Detect which cell encompasses the target text, then output its (x, y) center coordinate. 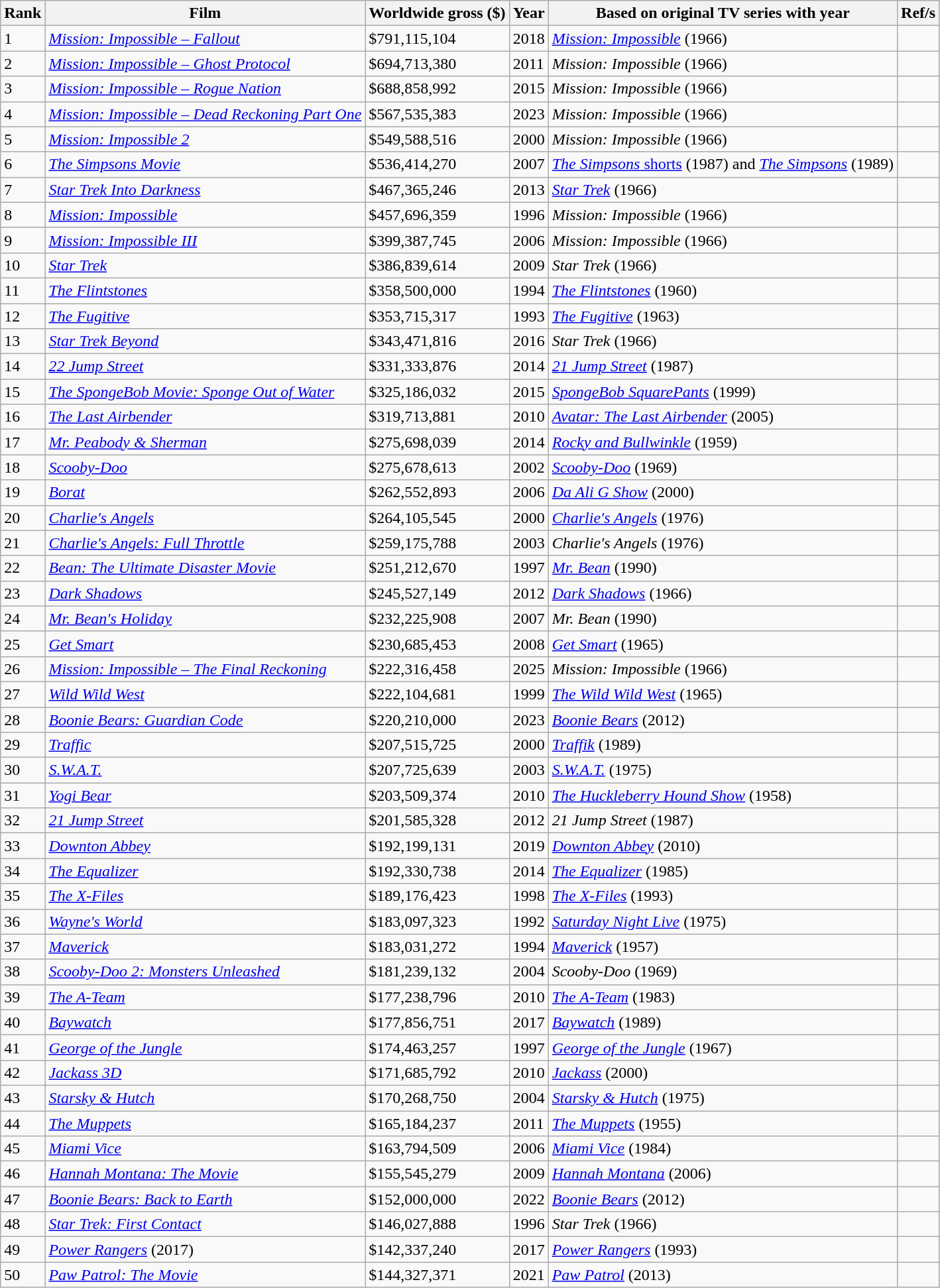
$142,337,240 (438, 1250)
$275,698,039 (438, 442)
$262,552,893 (438, 493)
Rocky and Bullwinkle (1959) (723, 442)
$144,327,371 (438, 1275)
The A-Team (1983) (723, 997)
Mission: Impossible – Dead Reckoning Part One (206, 114)
4 (23, 114)
$567,535,383 (438, 114)
18 (23, 467)
50 (23, 1275)
$183,031,272 (438, 947)
$203,509,374 (438, 795)
$181,239,132 (438, 972)
2008 (529, 644)
Charlie's Angels: Full Throttle (206, 543)
3 (23, 89)
Charlie's Angels (206, 518)
$165,184,237 (438, 1124)
Wayne's World (206, 921)
Star Trek: First Contact (206, 1224)
$264,105,545 (438, 518)
43 (23, 1098)
Jackass (2000) (723, 1073)
14 (23, 367)
$222,316,458 (438, 669)
1998 (529, 896)
$343,471,816 (438, 341)
Based on original TV series with year (723, 13)
44 (23, 1124)
$319,713,881 (438, 417)
Borat (206, 493)
Mission: Impossible III (206, 240)
George of the Jungle (1967) (723, 1047)
Maverick (206, 947)
13 (23, 341)
Scooby-Doo (206, 467)
Mission: Impossible (206, 215)
The SpongeBob Movie: Sponge Out of Water (206, 392)
11 (23, 290)
The Muppets (1955) (723, 1124)
The Simpsons shorts (1987) and The Simpsons (1989) (723, 164)
Boonie Bears: Guardian Code (206, 719)
$549,588,516 (438, 139)
2016 (529, 341)
Mission: Impossible – Ghost Protocol (206, 64)
Power Rangers (2017) (206, 1250)
Miami Vice (1984) (723, 1149)
8 (23, 215)
32 (23, 821)
The A-Team (206, 997)
$259,175,788 (438, 543)
Film (206, 13)
Star Trek Beyond (206, 341)
48 (23, 1224)
Downton Abbey (206, 846)
Dark Shadows (206, 593)
Star Trek (206, 265)
$177,856,751 (438, 1022)
The Simpsons Movie (206, 164)
33 (23, 846)
S.W.A.T. (1975) (723, 770)
45 (23, 1149)
$174,463,257 (438, 1047)
27 (23, 694)
$192,330,738 (438, 871)
$177,238,796 (438, 997)
Bean: The Ultimate Disaster Movie (206, 568)
36 (23, 921)
Ref/s (919, 13)
22 (23, 568)
40 (23, 1022)
Baywatch (206, 1022)
2019 (529, 846)
$163,794,509 (438, 1149)
The Fugitive (206, 316)
21 Jump Street (206, 821)
$251,212,670 (438, 568)
The Wild Wild West (1965) (723, 694)
34 (23, 871)
10 (23, 265)
Jackass 3D (206, 1073)
37 (23, 947)
Avatar: The Last Airbender (2005) (723, 417)
$353,715,317 (438, 316)
$694,713,380 (438, 64)
Miami Vice (206, 1149)
Hannah Montana (2006) (723, 1174)
$232,225,908 (438, 618)
$275,678,613 (438, 467)
Mission: Impossible – Rogue Nation (206, 89)
$399,387,745 (438, 240)
S.W.A.T. (206, 770)
$155,545,279 (438, 1174)
Da Ali G Show (2000) (723, 493)
Paw Patrol: The Movie (206, 1275)
15 (23, 392)
Get Smart (1965) (723, 644)
Maverick (1957) (723, 947)
20 (23, 518)
$201,585,328 (438, 821)
$245,527,149 (438, 593)
$189,176,423 (438, 896)
$791,115,104 (438, 38)
2025 (529, 669)
$358,500,000 (438, 290)
38 (23, 972)
5 (23, 139)
1993 (529, 316)
Downton Abbey (2010) (723, 846)
$152,000,000 (438, 1199)
Paw Patrol (2013) (723, 1275)
The Muppets (206, 1124)
Saturday Night Live (1975) (723, 921)
$207,515,725 (438, 745)
Power Rangers (1993) (723, 1250)
24 (23, 618)
$220,210,000 (438, 719)
Traffik (1989) (723, 745)
Starsky & Hutch (1975) (723, 1098)
26 (23, 669)
39 (23, 997)
The Fugitive (1963) (723, 316)
46 (23, 1174)
The Equalizer (206, 871)
$467,365,246 (438, 190)
$222,104,681 (438, 694)
$331,333,876 (438, 367)
Baywatch (1989) (723, 1022)
$457,696,359 (438, 215)
30 (23, 770)
SpongeBob SquarePants (1999) (723, 392)
$207,725,639 (438, 770)
9 (23, 240)
16 (23, 417)
George of the Jungle (206, 1047)
$536,414,270 (438, 164)
Traffic (206, 745)
Dark Shadows (1966) (723, 593)
The X-Files (206, 896)
Mission: Impossible – Fallout (206, 38)
12 (23, 316)
$171,685,792 (438, 1073)
22 Jump Street (206, 367)
Mission: Impossible – The Final Reckoning (206, 669)
23 (23, 593)
Year (529, 13)
Hannah Montana: The Movie (206, 1174)
41 (23, 1047)
The X-Files (1993) (723, 896)
19 (23, 493)
Worldwide gross ($) (438, 13)
$386,839,614 (438, 265)
1999 (529, 694)
The Huckleberry Hound Show (1958) (723, 795)
1992 (529, 921)
2018 (529, 38)
47 (23, 1199)
Rank (23, 13)
Scooby-Doo 2: Monsters Unleashed (206, 972)
$230,685,453 (438, 644)
31 (23, 795)
2022 (529, 1199)
1 (23, 38)
49 (23, 1250)
Mission: Impossible 2 (206, 139)
$325,186,032 (438, 392)
Starsky & Hutch (206, 1098)
21 (23, 543)
$688,858,992 (438, 89)
2013 (529, 190)
The Flintstones (1960) (723, 290)
2002 (529, 467)
2021 (529, 1275)
$146,027,888 (438, 1224)
7 (23, 190)
17 (23, 442)
28 (23, 719)
The Equalizer (1985) (723, 871)
Mr. Bean's Holiday (206, 618)
Wild Wild West (206, 694)
$192,199,131 (438, 846)
6 (23, 164)
$183,097,323 (438, 921)
35 (23, 896)
Get Smart (206, 644)
Mr. Peabody & Sherman (206, 442)
29 (23, 745)
2 (23, 64)
Boonie Bears: Back to Earth (206, 1199)
25 (23, 644)
42 (23, 1073)
Star Trek Into Darkness (206, 190)
Yogi Bear (206, 795)
The Last Airbender (206, 417)
The Flintstones (206, 290)
$170,268,750 (438, 1098)
